Return the (X, Y) coordinate for the center point of the cell that contains the specified text.  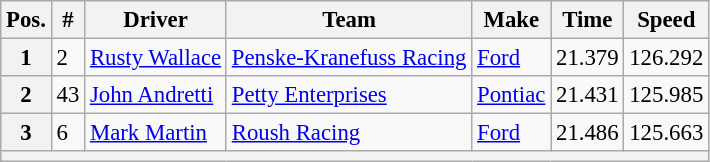
6 (68, 133)
126.292 (666, 58)
1 (26, 58)
125.663 (666, 133)
Pontiac (512, 95)
125.985 (666, 95)
John Andretti (156, 95)
Rusty Wallace (156, 58)
Team (348, 20)
Driver (156, 20)
3 (26, 133)
21.379 (588, 58)
Penske-Kranefuss Racing (348, 58)
Roush Racing (348, 133)
21.486 (588, 133)
# (68, 20)
Make (512, 20)
Pos. (26, 20)
Mark Martin (156, 133)
43 (68, 95)
Time (588, 20)
21.431 (588, 95)
Petty Enterprises (348, 95)
Speed (666, 20)
